Output the [X, Y] coordinate of the center of the cell containing the given text.  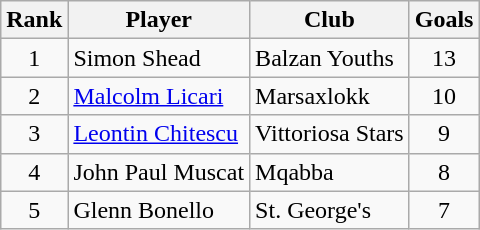
Goals [444, 20]
4 [34, 172]
St. George's [330, 210]
1 [34, 58]
8 [444, 172]
Malcolm Licari [159, 96]
9 [444, 134]
10 [444, 96]
Marsaxlokk [330, 96]
Leontin Chitescu [159, 134]
7 [444, 210]
John Paul Muscat [159, 172]
Player [159, 20]
3 [34, 134]
13 [444, 58]
Balzan Youths [330, 58]
Vittoriosa Stars [330, 134]
Mqabba [330, 172]
5 [34, 210]
Rank [34, 20]
2 [34, 96]
Glenn Bonello [159, 210]
Club [330, 20]
Simon Shead [159, 58]
